Provide the [X, Y] coordinate of the cell's center where the given text is located.  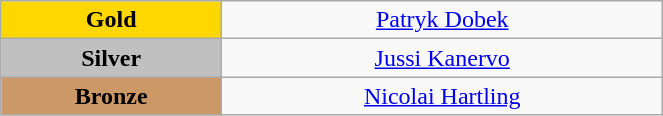
Gold [112, 20]
Bronze [112, 96]
Silver [112, 58]
Patryk Dobek [442, 20]
Jussi Kanervo [442, 58]
Nicolai Hartling [442, 96]
